Determine the [x, y] coordinate at the center of the cell enclosing the given text.  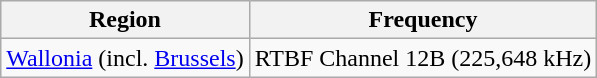
RTBF Channel 12B (225,648 kHz) [423, 58]
Wallonia (incl. Brussels) [125, 58]
Region [125, 20]
Frequency [423, 20]
